Locate the cell with the specified text and output its (X, Y) center coordinate. 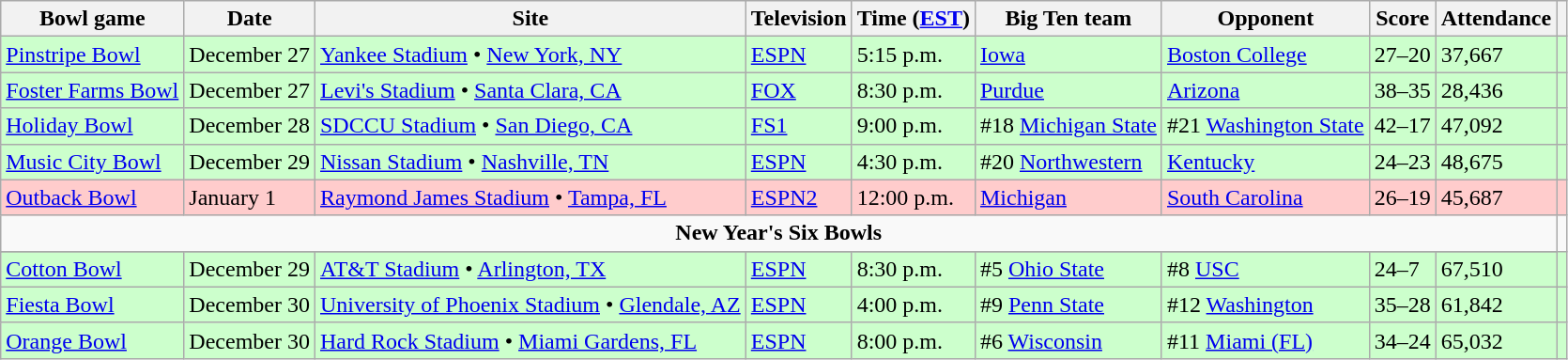
FS1 (798, 126)
38–35 (1403, 90)
Purdue (1068, 90)
37,667 (1496, 55)
48,675 (1496, 162)
Outback Bowl (92, 197)
Yankee Stadium • New York, NY (530, 55)
#11 Miami (FL) (1266, 340)
27–20 (1403, 55)
9:00 p.m. (913, 126)
5:15 p.m. (913, 55)
24–7 (1403, 269)
67,510 (1496, 269)
Date (250, 19)
42–17 (1403, 126)
Holiday Bowl (92, 126)
Time (EST) (913, 19)
#5 Ohio State (1068, 269)
12:00 p.m. (913, 197)
4:00 p.m. (913, 305)
Michigan (1068, 197)
South Carolina (1266, 197)
Attendance (1496, 19)
January 1 (250, 197)
Site (530, 19)
Fiesta Bowl (92, 305)
#9 Penn State (1068, 305)
Raymond James Stadium • Tampa, FL (530, 197)
Music City Bowl (92, 162)
Hard Rock Stadium • Miami Gardens, FL (530, 340)
New Year's Six Bowls (779, 233)
SDCCU Stadium • San Diego, CA (530, 126)
#12 Washington (1266, 305)
#18 Michigan State (1068, 126)
Levi's Stadium • Santa Clara, CA (530, 90)
#6 Wisconsin (1068, 340)
December 28 (250, 126)
26–19 (1403, 197)
Big Ten team (1068, 19)
24–23 (1403, 162)
Nissan Stadium • Nashville, TN (530, 162)
61,842 (1496, 305)
ESPN2 (798, 197)
#8 USC (1266, 269)
Bowl game (92, 19)
Cotton Bowl (92, 269)
University of Phoenix Stadium • Glendale, AZ (530, 305)
AT&T Stadium • Arlington, TX (530, 269)
Pinstripe Bowl (92, 55)
#20 Northwestern (1068, 162)
Opponent (1266, 19)
28,436 (1496, 90)
FOX (798, 90)
45,687 (1496, 197)
8:00 p.m. (913, 340)
Foster Farms Bowl (92, 90)
Boston College (1266, 55)
Arizona (1266, 90)
Kentucky (1266, 162)
Iowa (1068, 55)
Score (1403, 19)
35–28 (1403, 305)
65,032 (1496, 340)
Orange Bowl (92, 340)
4:30 p.m. (913, 162)
#21 Washington State (1266, 126)
Television (798, 19)
34–24 (1403, 340)
47,092 (1496, 126)
